Locate the cell with the specified text and output its [X, Y] center coordinate. 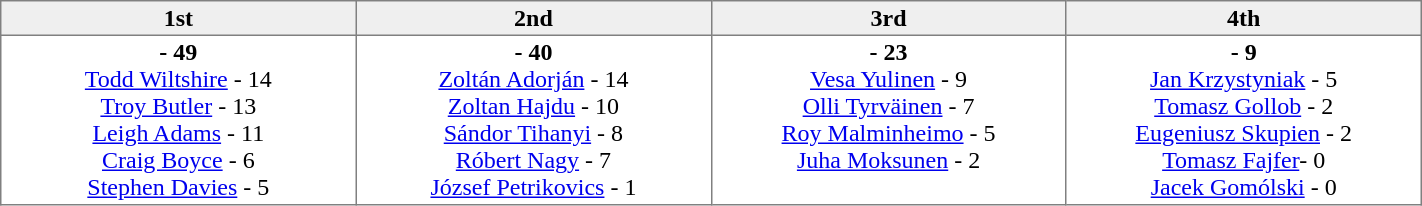
- 40Zoltán Adorján - 14Zoltan Hajdu - 10Sándor Tihanyi - 8Róbert Nagy - 7József Petrikovics - 1 [534, 120]
- 9Jan Krzystyniak - 5Tomasz Gollob - 2Eugeniusz Skupien - 2Tomasz Fajfer- 0Jacek Gomólski - 0 [1244, 120]
2nd [534, 18]
- 49Todd Wiltshire - 14Troy Butler - 13Leigh Adams - 11Craig Boyce - 6Stephen Davies - 5 [178, 120]
- 23Vesa Yulinen - 9Olli Tyrväinen - 7Roy Malminheimo - 5Juha Moksunen - 2 [888, 120]
4th [1244, 18]
3rd [888, 18]
1st [178, 18]
